Scan for the cell matching the given text and deliver its [x, y] coordinate at center. 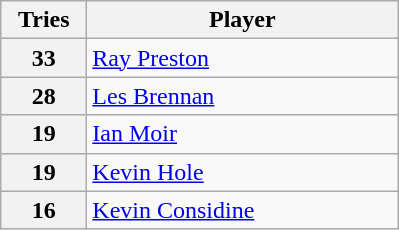
33 [44, 58]
Player [242, 20]
Ian Moir [242, 134]
16 [44, 210]
28 [44, 96]
Kevin Considine [242, 210]
Les Brennan [242, 96]
Tries [44, 20]
Ray Preston [242, 58]
Kevin Hole [242, 172]
